Detect which cell encompasses the target text, then output its (X, Y) center coordinate. 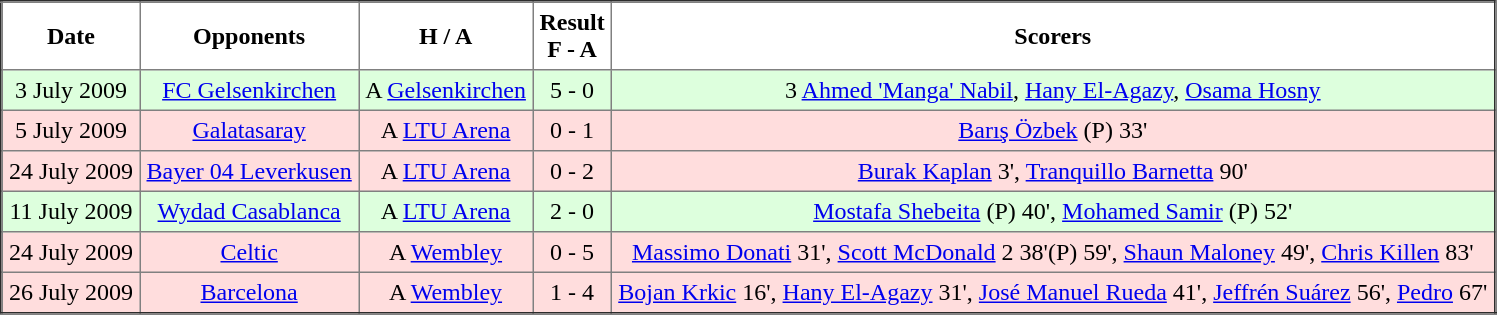
Bayer 04 Leverkusen (250, 171)
Date (71, 36)
11 July 2009 (71, 211)
ResultF - A (572, 36)
5 - 0 (572, 90)
Burak Kaplan 3', Tranquillo Barnetta 90' (1052, 171)
Barış Özbek (P) 33' (1052, 130)
Scorers (1052, 36)
FC Gelsenkirchen (250, 90)
3 July 2009 (71, 90)
Massimo Donati 31', Scott McDonald 2 38'(P) 59', Shaun Maloney 49', Chris Killen 83' (1052, 252)
Bojan Krkic 16', Hany El-Agazy 31', José Manuel Rueda 41', Jeffrén Suárez 56', Pedro 67' (1052, 292)
Barcelona (250, 292)
0 - 1 (572, 130)
Celtic (250, 252)
0 - 2 (572, 171)
Galatasaray (250, 130)
3 Ahmed 'Manga' Nabil, Hany El-Agazy, Osama Hosny (1052, 90)
A Gelsenkirchen (446, 90)
Wydad Casablanca (250, 211)
Opponents (250, 36)
0 - 5 (572, 252)
5 July 2009 (71, 130)
2 - 0 (572, 211)
1 - 4 (572, 292)
Mostafa Shebeita (P) 40', Mohamed Samir (P) 52' (1052, 211)
26 July 2009 (71, 292)
H / A (446, 36)
